Detect which cell encompasses the target text, then output its [X, Y] center coordinate. 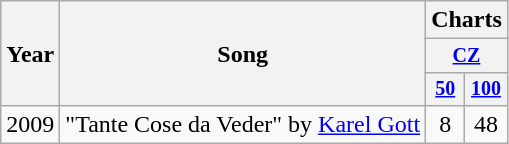
100 [486, 88]
Song [243, 54]
CZ [467, 56]
50 [446, 88]
8 [446, 125]
Year [30, 54]
"Tante Cose da Veder" by Karel Gott [243, 125]
2009 [30, 125]
Charts [467, 20]
48 [486, 125]
